Provide the [X, Y] coordinate of the cell's center where the given text is located.  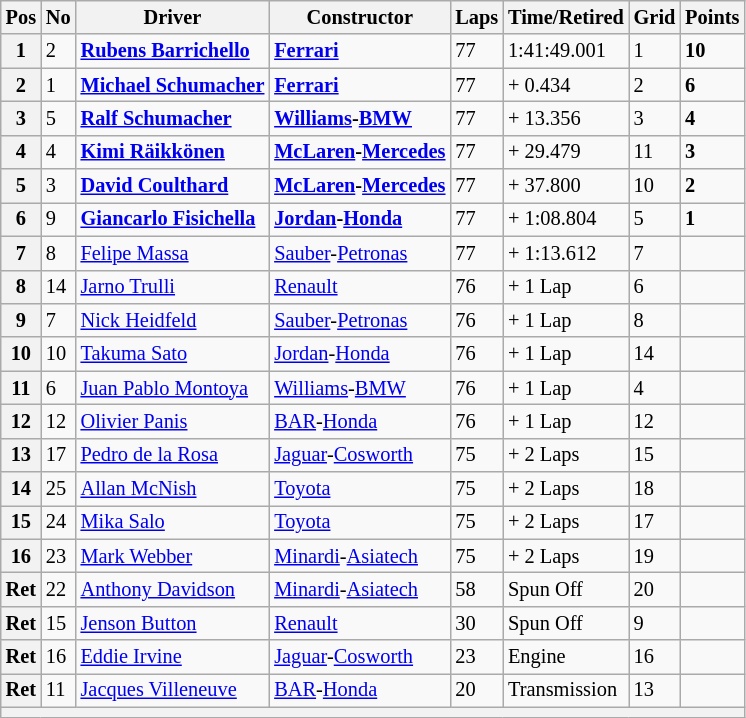
Laps [476, 17]
Constructor [360, 17]
24 [58, 522]
18 [655, 489]
+ 1:08.804 [566, 219]
+ 37.800 [566, 186]
Nick Heidfeld [173, 320]
Driver [173, 17]
Mika Salo [173, 522]
19 [655, 556]
Kimi Räikkönen [173, 152]
Mark Webber [173, 556]
Olivier Panis [173, 421]
Michael Schumacher [173, 85]
Jacques Villeneuve [173, 690]
Transmission [566, 690]
+ 0.434 [566, 85]
Pedro de la Rosa [173, 455]
Engine [566, 657]
Rubens Barrichello [173, 51]
+ 13.356 [566, 118]
58 [476, 589]
+ 29.479 [566, 152]
No [58, 17]
David Coulthard [173, 186]
Anthony Davidson [173, 589]
1:41:49.001 [566, 51]
Ralf Schumacher [173, 118]
22 [58, 589]
Juan Pablo Montoya [173, 388]
Allan McNish [173, 489]
Pos [21, 17]
Felipe Massa [173, 253]
Giancarlo Fisichella [173, 219]
Grid [655, 17]
30 [476, 623]
Jarno Trulli [173, 287]
Points [712, 17]
Takuma Sato [173, 354]
25 [58, 489]
Jenson Button [173, 623]
Eddie Irvine [173, 657]
+ 1:13.612 [566, 253]
Time/Retired [566, 17]
